Return the (X, Y) coordinate for the center point of the cell that contains the specified text.  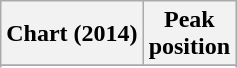
Peakposition (189, 34)
Chart (2014) (72, 34)
